Determine the [x, y] coordinate at the center of the cell enclosing the given text.  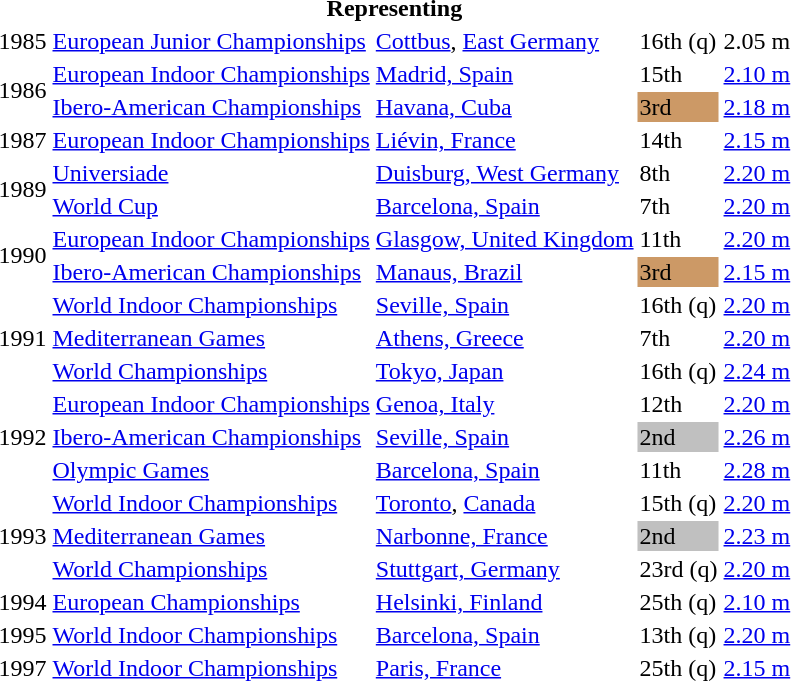
15th [678, 74]
Madrid, Spain [504, 74]
Olympic Games [211, 470]
European Championships [211, 602]
14th [678, 140]
Toronto, Canada [504, 503]
Helsinki, Finland [504, 602]
Manaus, Brazil [504, 272]
23rd (q) [678, 569]
15th (q) [678, 503]
Genoa, Italy [504, 404]
8th [678, 173]
European Junior Championships [211, 41]
Stuttgart, Germany [504, 569]
Havana, Cuba [504, 107]
13th (q) [678, 635]
Universiade [211, 173]
25th (q) [678, 602]
Liévin, France [504, 140]
Tokyo, Japan [504, 371]
Narbonne, France [504, 536]
World Cup [211, 206]
Cottbus, East Germany [504, 41]
Athens, Greece [504, 338]
Duisburg, West Germany [504, 173]
Glasgow, United Kingdom [504, 239]
12th [678, 404]
